From the cell containing the given text, extract its center point as [X, Y] coordinate. 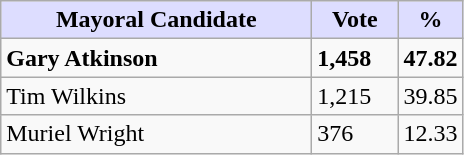
39.85 [430, 96]
47.82 [430, 58]
Tim Wilkins [156, 96]
1,458 [355, 58]
Gary Atkinson [156, 58]
1,215 [355, 96]
376 [355, 134]
Vote [355, 20]
Mayoral Candidate [156, 20]
% [430, 20]
Muriel Wright [156, 134]
12.33 [430, 134]
